Search for the cell housing the specified text and yield its (X, Y) center coordinate. 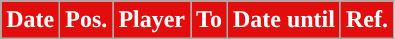
Date until (284, 20)
Player (152, 20)
Date (30, 20)
Pos. (86, 20)
To (210, 20)
Ref. (366, 20)
